Determine the (x, y) coordinate at the center of the cell enclosing the given text.  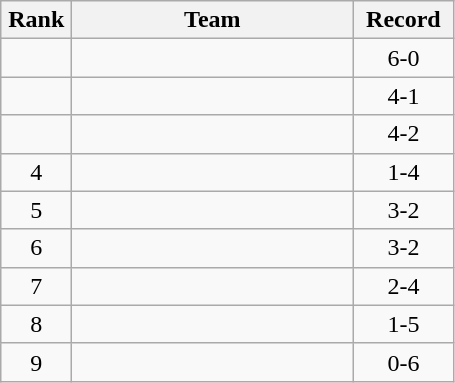
Rank (36, 20)
2-4 (404, 286)
9 (36, 362)
6-0 (404, 58)
Record (404, 20)
8 (36, 324)
6 (36, 248)
1-4 (404, 172)
7 (36, 286)
1-5 (404, 324)
4 (36, 172)
0-6 (404, 362)
4-1 (404, 96)
5 (36, 210)
4-2 (404, 134)
Team (212, 20)
